Detect which cell encompasses the target text, then output its (x, y) center coordinate. 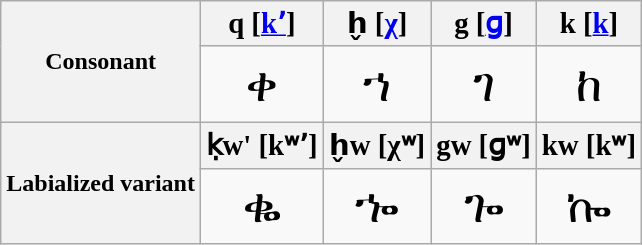
gw [ɡʷ] (484, 145)
ጐ (484, 206)
q [kʼ] (262, 24)
ቈ (262, 206)
ḳw' [kʷʼ] (262, 145)
h̬w [χʷ] (377, 145)
kw [kʷ] (588, 145)
ቀ (262, 84)
ከ (588, 84)
g [ɡ] (484, 24)
ኰ (588, 206)
k [k] (588, 24)
ኈ (377, 206)
Consonant (101, 62)
h̬ [χ] (377, 24)
ኀ (377, 84)
ገ (484, 84)
Labialized variant (101, 183)
